Capture the cell that displays the provided text and extract its (x, y) central coordinate. 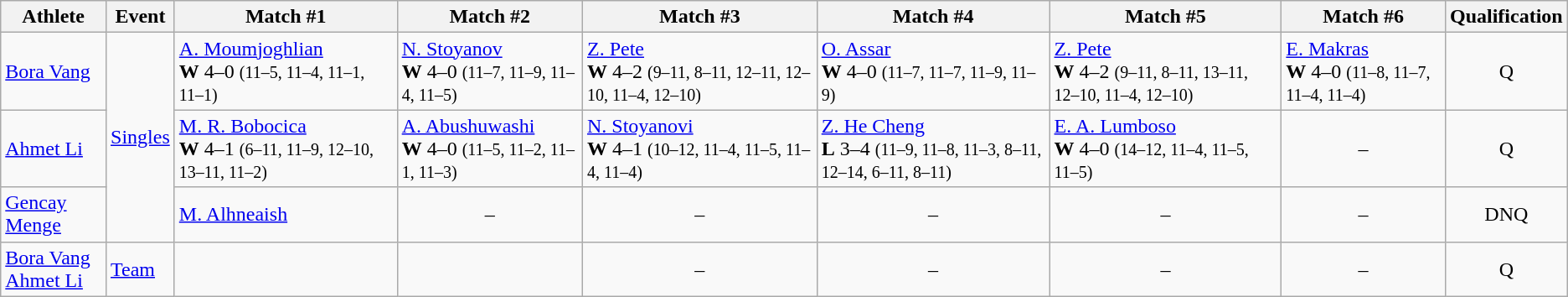
Team (141, 268)
Event (141, 17)
Match #6 (1364, 17)
M. R. Bobocica W 4–1 (6–11, 11–9, 12–10, 13–11, 11–2) (286, 148)
DNQ (1506, 215)
Qualification (1506, 17)
Match #3 (699, 17)
Singles (141, 138)
M. Alhneaish (286, 215)
Match #5 (1166, 17)
Bora Vang Ahmet Li (54, 268)
Match #2 (489, 17)
Match #1 (286, 17)
A. Moumjoghlian W 4–0 (11–5, 11–4, 11–1, 11–1) (286, 71)
E. Makras W 4–0 (11–8, 11–7, 11–4, 11–4) (1364, 71)
Z. Pete W 4–2 (9–11, 8–11, 13–11, 12–10, 11–4, 12–10) (1166, 71)
O. Assar W 4–0 (11–7, 11–7, 11–9, 11–9) (933, 71)
E. A. Lumboso W 4–0 (14–12, 11–4, 11–5, 11–5) (1166, 148)
Bora Vang (54, 71)
Ahmet Li (54, 148)
A. Abushuwashi W 4–0 (11–5, 11–2, 11–1, 11–3) (489, 148)
Z. He Cheng L 3–4 (11–9, 11–8, 11–3, 8–11, 12–14, 6–11, 8–11) (933, 148)
Match #4 (933, 17)
N. Stoyanovi W 4–1 (10–12, 11–4, 11–5, 11–4, 11–4) (699, 148)
Z. Pete W 4–2 (9–11, 8–11, 12–11, 12–10, 11–4, 12–10) (699, 71)
Athlete (54, 17)
N. Stoyanov W 4–0 (11–7, 11–9, 11–4, 11–5) (489, 71)
Gencay Menge (54, 215)
